Locate the cell with the specified text and output its (x, y) center coordinate. 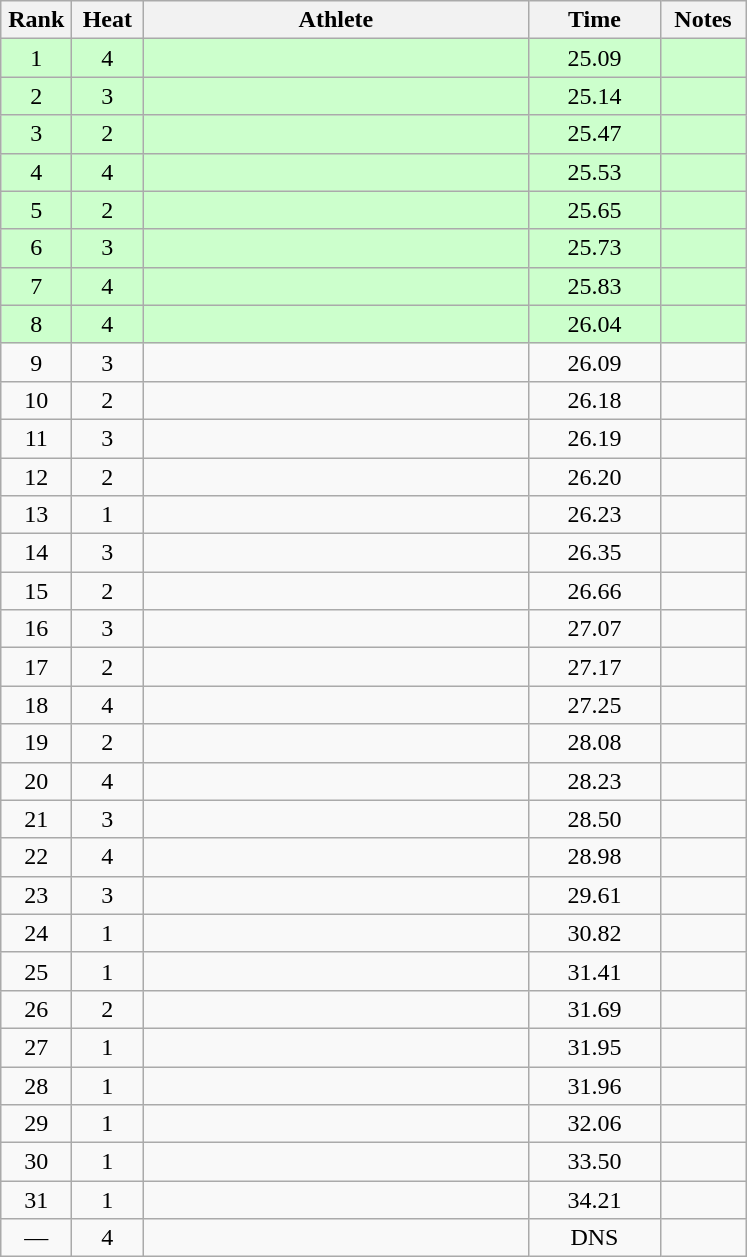
13 (36, 515)
31 (36, 1200)
DNS (594, 1238)
25.83 (594, 286)
20 (36, 781)
15 (36, 591)
25.73 (594, 248)
30.82 (594, 933)
32.06 (594, 1124)
25.65 (594, 210)
9 (36, 362)
27 (36, 1047)
22 (36, 857)
23 (36, 895)
27.25 (594, 705)
— (36, 1238)
31.95 (594, 1047)
8 (36, 324)
Rank (36, 20)
17 (36, 667)
29 (36, 1124)
31.69 (594, 1009)
26 (36, 1009)
Athlete (336, 20)
26.04 (594, 324)
11 (36, 438)
19 (36, 743)
6 (36, 248)
26.18 (594, 400)
24 (36, 933)
26.23 (594, 515)
31.41 (594, 971)
27.07 (594, 629)
7 (36, 286)
Time (594, 20)
30 (36, 1162)
26.09 (594, 362)
21 (36, 819)
25.14 (594, 96)
26.19 (594, 438)
26.35 (594, 553)
28.98 (594, 857)
26.66 (594, 591)
28 (36, 1085)
25.47 (594, 134)
28.50 (594, 819)
31.96 (594, 1085)
16 (36, 629)
Notes (703, 20)
10 (36, 400)
Heat (108, 20)
25 (36, 971)
25.53 (594, 172)
29.61 (594, 895)
14 (36, 553)
12 (36, 477)
27.17 (594, 667)
18 (36, 705)
26.20 (594, 477)
28.08 (594, 743)
34.21 (594, 1200)
28.23 (594, 781)
5 (36, 210)
33.50 (594, 1162)
25.09 (594, 58)
